Return the [X, Y] coordinate for the center point of the cell that contains the specified text.  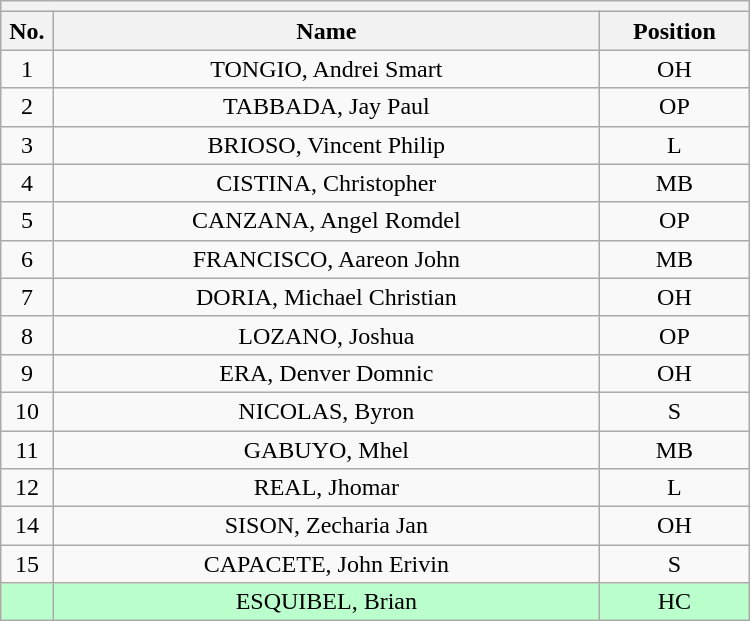
12 [27, 488]
BRIOSO, Vincent Philip [326, 145]
ERA, Denver Domnic [326, 373]
9 [27, 373]
NICOLAS, Byron [326, 411]
5 [27, 221]
DORIA, Michael Christian [326, 297]
CAPACETE, John Erivin [326, 564]
SISON, Zecharia Jan [326, 526]
REAL, Jhomar [326, 488]
4 [27, 183]
10 [27, 411]
HC [675, 602]
GABUYO, Mhel [326, 449]
ESQUIBEL, Brian [326, 602]
LOZANO, Joshua [326, 335]
15 [27, 564]
CISTINA, Christopher [326, 183]
Name [326, 31]
3 [27, 145]
No. [27, 31]
2 [27, 107]
TABBADA, Jay Paul [326, 107]
Position [675, 31]
14 [27, 526]
8 [27, 335]
FRANCISCO, Aareon John [326, 259]
1 [27, 69]
CANZANA, Angel Romdel [326, 221]
11 [27, 449]
TONGIO, Andrei Smart [326, 69]
6 [27, 259]
7 [27, 297]
